Scan for the cell matching the given text and deliver its (x, y) coordinate at center. 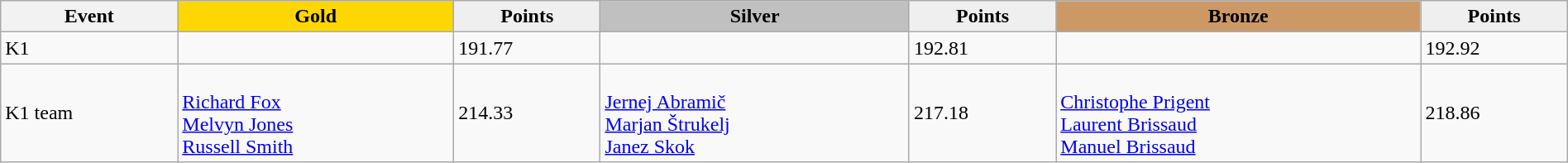
Christophe PrigentLaurent BrissaudManuel Brissaud (1239, 113)
191.77 (528, 48)
Richard FoxMelvyn JonesRussell Smith (316, 113)
217.18 (982, 113)
Silver (755, 17)
K1 team (89, 113)
192.92 (1494, 48)
Bronze (1239, 17)
Jernej AbramičMarjan ŠtrukeljJanez Skok (755, 113)
214.33 (528, 113)
192.81 (982, 48)
K1 (89, 48)
Event (89, 17)
Gold (316, 17)
218.86 (1494, 113)
